Output the [x, y] coordinate of the center of the cell containing the given text.  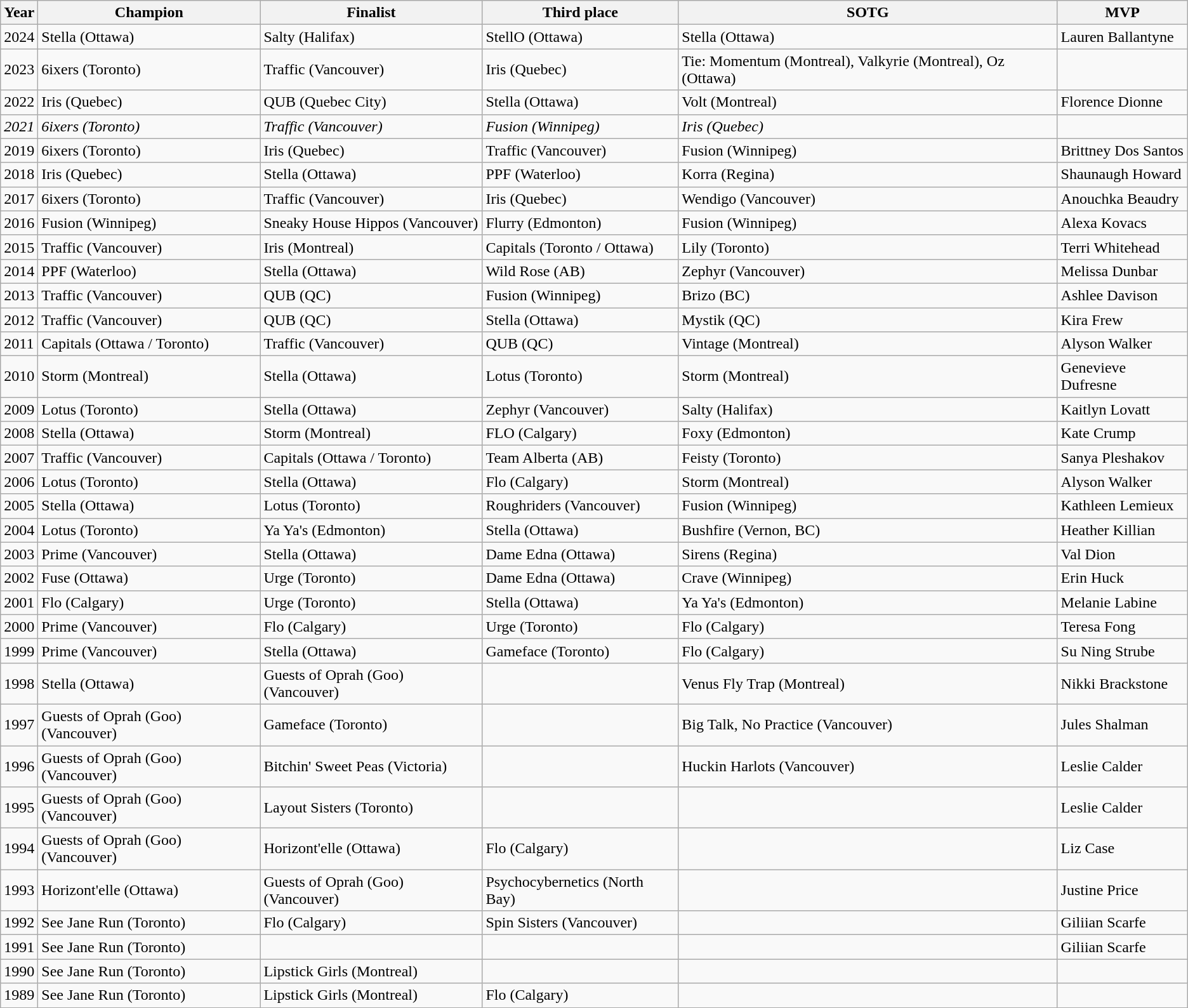
Fuse (Ottawa) [149, 578]
Feisty (Toronto) [868, 458]
Tie: Momentum (Montreal), Valkyrie (Montreal), Oz (Ottawa) [868, 70]
Wendigo (Vancouver) [868, 199]
Jules Shalman [1122, 725]
1994 [19, 849]
2017 [19, 199]
Iris (Montreal) [371, 247]
2011 [19, 344]
Melanie Labine [1122, 602]
Brizo (BC) [868, 295]
SOTG [868, 13]
1993 [19, 890]
2006 [19, 482]
Florence Dionne [1122, 102]
2018 [19, 175]
StellO (Ottawa) [580, 37]
1989 [19, 995]
Crave (Winnipeg) [868, 578]
2022 [19, 102]
Alexa Kovacs [1122, 223]
2012 [19, 319]
2014 [19, 271]
2002 [19, 578]
Sneaky House Hippos (Vancouver) [371, 223]
2019 [19, 150]
Melissa Dunbar [1122, 271]
Big Talk, No Practice (Vancouver) [868, 725]
Volt (Montreal) [868, 102]
QUB (Quebec City) [371, 102]
Liz Case [1122, 849]
Kathleen Lemieux [1122, 506]
2008 [19, 434]
1996 [19, 766]
Sirens (Regina) [868, 554]
Roughriders (Vancouver) [580, 506]
Kate Crump [1122, 434]
Anouchka Beaudry [1122, 199]
Champion [149, 13]
1999 [19, 651]
Spin Sisters (Vancouver) [580, 923]
Team Alberta (AB) [580, 458]
Shaunaugh Howard [1122, 175]
Venus Fly Trap (Montreal) [868, 683]
Wild Rose (AB) [580, 271]
1990 [19, 971]
Capitals (Toronto / Ottawa) [580, 247]
Vintage (Montreal) [868, 344]
2003 [19, 554]
2023 [19, 70]
Lily (Toronto) [868, 247]
Lauren Ballantyne [1122, 37]
Kira Frew [1122, 319]
2010 [19, 377]
Mystik (QC) [868, 319]
FLO (Calgary) [580, 434]
Third place [580, 13]
Kaitlyn Lovatt [1122, 409]
Ashlee Davison [1122, 295]
Sanya Pleshakov [1122, 458]
2009 [19, 409]
2001 [19, 602]
1997 [19, 725]
Nikki Brackstone [1122, 683]
Foxy (Edmonton) [868, 434]
Psychocybernetics (North Bay) [580, 890]
Heather Killian [1122, 530]
MVP [1122, 13]
Justine Price [1122, 890]
Finalist [371, 13]
1998 [19, 683]
2015 [19, 247]
1995 [19, 807]
Genevieve Dufresne [1122, 377]
Layout Sisters (Toronto) [371, 807]
Erin Huck [1122, 578]
Terri Whitehead [1122, 247]
2005 [19, 506]
Val Dion [1122, 554]
2024 [19, 37]
Brittney Dos Santos [1122, 150]
2016 [19, 223]
2004 [19, 530]
2021 [19, 126]
Year [19, 13]
1992 [19, 923]
Flurry (Edmonton) [580, 223]
2013 [19, 295]
Bitchin' Sweet Peas (Victoria) [371, 766]
1991 [19, 947]
Su Ning Strube [1122, 651]
Huckin Harlots (Vancouver) [868, 766]
Bushfire (Vernon, BC) [868, 530]
Korra (Regina) [868, 175]
2000 [19, 627]
Teresa Fong [1122, 627]
2007 [19, 458]
